From the cell containing the given text, extract its center point as (x, y) coordinate. 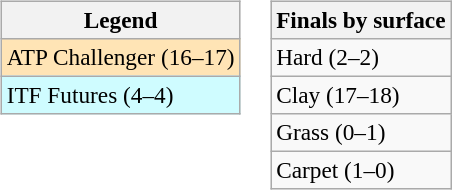
Finals by surface (361, 20)
Hard (2–2) (361, 57)
Grass (0–1) (361, 133)
Legend (120, 20)
ATP Challenger (16–17) (120, 57)
ITF Futures (4–4) (120, 95)
Clay (17–18) (361, 95)
Carpet (1–0) (361, 171)
